Locate the cell with the specified text and output its [X, Y] center coordinate. 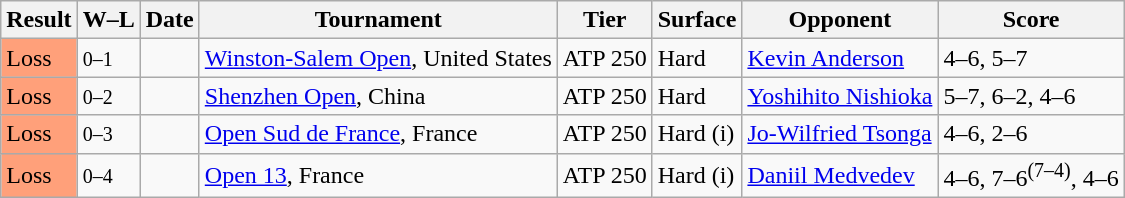
4–6, 7–6(7–4), 4–6 [1031, 176]
Result [39, 20]
Date [170, 20]
Opponent [840, 20]
Tier [604, 20]
Kevin Anderson [840, 58]
Tournament [378, 20]
4–6, 2–6 [1031, 134]
0–3 [108, 134]
Shenzhen Open, China [378, 96]
Surface [697, 20]
W–L [108, 20]
Yoshihito Nishioka [840, 96]
Jo-Wilfried Tsonga [840, 134]
5–7, 6–2, 4–6 [1031, 96]
Open Sud de France, France [378, 134]
0–1 [108, 58]
Score [1031, 20]
4–6, 5–7 [1031, 58]
0–2 [108, 96]
0–4 [108, 176]
Open 13, France [378, 176]
Winston-Salem Open, United States [378, 58]
Daniil Medvedev [840, 176]
